Output the [x, y] coordinate of the center of the cell containing the given text.  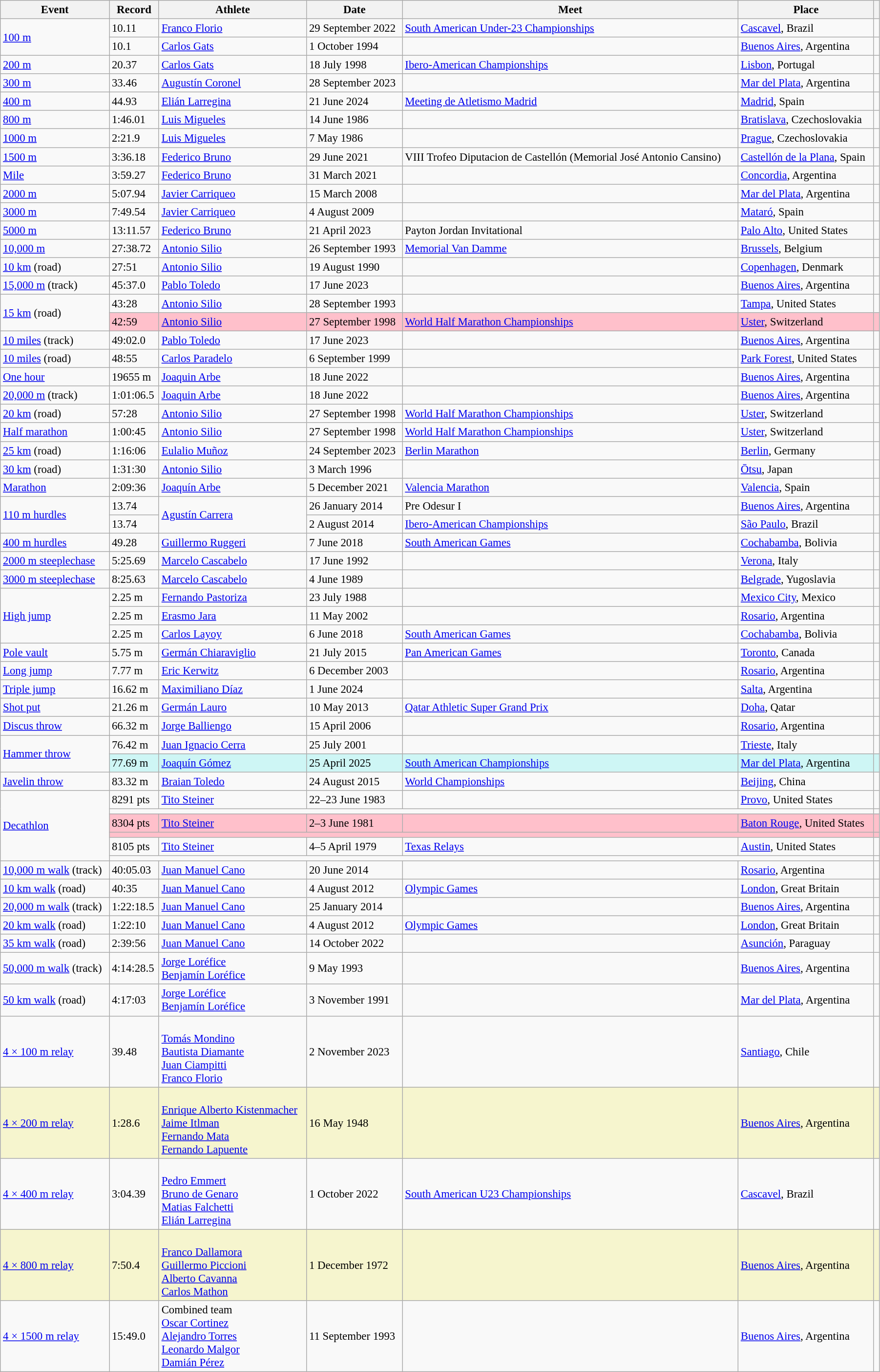
28 September 1993 [355, 303]
42:59 [134, 322]
Pre Odesur I [570, 506]
Shot put [55, 708]
Valencia, Spain [806, 487]
5:25.69 [134, 561]
Germán Chiaraviglio [232, 653]
27:38.72 [134, 249]
Carlos Layoy [232, 634]
VIII Trofeo Diputacion de Castellón (Memorial José Antonio Cansino) [570, 157]
40:35 [134, 889]
Palo Alto, United States [806, 230]
Meeting de Atletismo Madrid [570, 102]
7:49.54 [134, 212]
16.62 m [134, 689]
11 May 2002 [355, 616]
20.37 [134, 65]
20,000 m (track) [55, 395]
11 September 1993 [355, 1336]
4 × 400 m relay [55, 1194]
2:21.9 [134, 138]
Fernando Pastoriza [232, 598]
4 August 2009 [355, 212]
25 January 2014 [355, 907]
26 January 2014 [355, 506]
Prague, Czechoslovakia [806, 138]
10,000 m walk (track) [55, 870]
15 March 2008 [355, 193]
4:14:28.5 [134, 968]
1:28.6 [134, 1123]
10.11 [134, 28]
Decathlon [55, 826]
10,000 m [55, 249]
17 June 1992 [355, 561]
Texas Relays [570, 847]
Long jump [55, 671]
8:25.63 [134, 579]
28 September 2023 [355, 83]
1:22:10 [134, 925]
29 June 2021 [355, 157]
2 August 2014 [355, 524]
Marathon [55, 487]
21.26 m [134, 708]
50,000 m walk (track) [55, 968]
1000 m [55, 138]
23 July 1988 [355, 598]
57:28 [134, 414]
South American U23 Championships [570, 1194]
31 March 2021 [355, 175]
10 miles (road) [55, 359]
High jump [55, 616]
1 October 2022 [355, 1194]
43:28 [134, 303]
Austin, United States [806, 847]
15 km (road) [55, 313]
20 km walk (road) [55, 925]
77.69 m [134, 763]
5000 m [55, 230]
49.28 [134, 542]
Joaquín Arbe [232, 487]
15,000 m (track) [55, 285]
21 June 2024 [355, 102]
1500 m [55, 157]
3000 m [55, 212]
10 May 2013 [355, 708]
7:50.4 [134, 1265]
Discus throw [55, 726]
22–23 June 1983 [355, 799]
1 June 2024 [355, 689]
2:09:36 [134, 487]
Enrique Alberto KistenmacherJaime ItlmanFernando MataFernando Lapuente [232, 1123]
110 m hurdles [55, 515]
45:37.0 [134, 285]
7.77 m [134, 671]
Beijing, China [806, 781]
20,000 m walk (track) [55, 907]
8291 pts [134, 799]
Eric Kerwitz [232, 671]
39.48 [134, 1051]
8304 pts [134, 823]
6 September 1999 [355, 359]
400 m hurdles [55, 542]
48:55 [134, 359]
25 km (road) [55, 450]
7 May 1986 [355, 138]
Lisbon, Portugal [806, 65]
South American Championships [570, 763]
Berlin, Germany [806, 450]
Place [806, 10]
4 × 100 m relay [55, 1051]
20 June 2014 [355, 870]
4:17:03 [134, 1001]
Bratislava, Czechoslovakia [806, 120]
Santiago, Chile [806, 1051]
Record [134, 10]
Carlos Paradelo [232, 359]
Mile [55, 175]
200 m [55, 65]
10.1 [134, 46]
South American Under-23 Championships [570, 28]
4–5 April 1979 [355, 847]
Pedro EmmertBruno de GenaroMatias Falchetti Elián Larregina [232, 1194]
30 km (road) [55, 469]
3:04.39 [134, 1194]
World Championships [570, 781]
6 December 2003 [355, 671]
Asunción, Paraguay [806, 943]
Braian Toledo [232, 781]
Event [55, 10]
14 June 1986 [355, 120]
Copenhagen, Denmark [806, 267]
Valencia Marathon [570, 487]
1:22:18.5 [134, 907]
19655 m [134, 377]
Erasmo Jara [232, 616]
24 September 2023 [355, 450]
50 km walk (road) [55, 1001]
3:59.27 [134, 175]
2–3 June 1981 [355, 823]
Germán Lauro [232, 708]
35 km walk (road) [55, 943]
3000 m steeplechase [55, 579]
Eulalio Muñoz [232, 450]
1:16:06 [134, 450]
400 m [55, 102]
49:02.0 [134, 341]
4 × 800 m relay [55, 1265]
3 March 1996 [355, 469]
Elián Larregina [232, 102]
Verona, Italy [806, 561]
5 December 2021 [355, 487]
Franco DallamoraGuillermo PiccioniAlberto CavannaCarlos Mathon [232, 1265]
27:51 [134, 267]
Javelin throw [55, 781]
Qatar Athletic Super Grand Prix [570, 708]
66.32 m [134, 726]
1 December 1972 [355, 1265]
1:31:30 [134, 469]
Concordia, Argentina [806, 175]
5.75 m [134, 653]
8105 pts [134, 847]
Belgrade, Yugoslavia [806, 579]
24 August 2015 [355, 781]
Franco Florio [232, 28]
76.42 m [134, 745]
10 km (road) [55, 267]
19 August 1990 [355, 267]
Salta, Argentina [806, 689]
1:46.01 [134, 120]
100 m [55, 37]
Combined teamOscar CortinezAlejandro TorresLeonardo MalgorDamián Pérez [232, 1336]
Park Forest, United States [806, 359]
21 July 2015 [355, 653]
Tomás MondinoBautista DiamanteJuan CiampittiFranco Florio [232, 1051]
Toronto, Canada [806, 653]
5:07.94 [134, 193]
29 September 2022 [355, 28]
Mataró, Spain [806, 212]
3 November 1991 [355, 1001]
4 × 1500 m relay [55, 1336]
10 miles (track) [55, 341]
1:00:45 [134, 432]
Baton Rouge, United States [806, 823]
Guillermo Ruggeri [232, 542]
13:11.57 [134, 230]
Payton Jordan Invitational [570, 230]
Triple jump [55, 689]
Provo, United States [806, 799]
3:36.18 [134, 157]
One hour [55, 377]
Tampa, United States [806, 303]
15 April 2006 [355, 726]
Doha, Qatar [806, 708]
Memorial Van Damme [570, 249]
Brussels, Belgium [806, 249]
4 × 200 m relay [55, 1123]
Meet [570, 10]
300 m [55, 83]
16 May 1948 [355, 1123]
Agustín Carrera [232, 515]
Athlete [232, 10]
9 May 1993 [355, 968]
Juan Ignacio Cerra [232, 745]
Pan American Games [570, 653]
25 July 2001 [355, 745]
2000 m steeplechase [55, 561]
Madrid, Spain [806, 102]
21 April 2023 [355, 230]
2000 m [55, 193]
26 September 1993 [355, 249]
Date [355, 10]
Joaquín Gómez [232, 763]
Pole vault [55, 653]
1:01:06.5 [134, 395]
800 m [55, 120]
1 October 1994 [355, 46]
Castellón de la Plana, Spain [806, 157]
Trieste, Italy [806, 745]
44.93 [134, 102]
83.32 m [134, 781]
2:39:56 [134, 943]
6 June 2018 [355, 634]
18 July 1998 [355, 65]
40:05.03 [134, 870]
Mexico City, Mexico [806, 598]
20 km (road) [55, 414]
Jorge Balliengo [232, 726]
25 April 2025 [355, 763]
São Paulo, Brazil [806, 524]
33.46 [134, 83]
7 June 2018 [355, 542]
14 October 2022 [355, 943]
Berlin Marathon [570, 450]
2 November 2023 [355, 1051]
Ōtsu, Japan [806, 469]
Hammer throw [55, 753]
4 June 1989 [355, 579]
Maximiliano Díaz [232, 689]
10 km walk (road) [55, 889]
Augustín Coronel [232, 83]
15:49.0 [134, 1336]
Half marathon [55, 432]
